Extract the (X, Y) coordinate from the center of the cell holding the provided text.  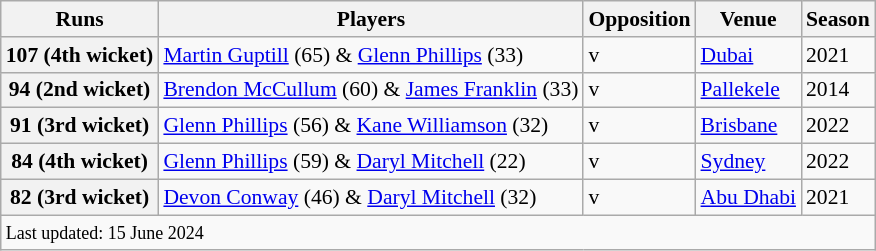
107 (4th wicket) (80, 55)
Season (838, 19)
Last updated: 15 June 2024 (438, 233)
Abu Dhabi (748, 197)
Brendon McCullum (60) & James Franklin (33) (370, 90)
91 (3rd wicket) (80, 126)
Pallekele (748, 90)
Brisbane (748, 126)
Dubai (748, 55)
Glenn Phillips (59) & Daryl Mitchell (22) (370, 162)
Opposition (639, 19)
82 (3rd wicket) (80, 197)
Sydney (748, 162)
Devon Conway (46) & Daryl Mitchell (32) (370, 197)
2014 (838, 90)
Venue (748, 19)
Martin Guptill (65) & Glenn Phillips (33) (370, 55)
Players (370, 19)
Glenn Phillips (56) & Kane Williamson (32) (370, 126)
94 (2nd wicket) (80, 90)
84 (4th wicket) (80, 162)
Runs (80, 19)
